Provide the (X, Y) coordinate of the cell's center where the given text is located.  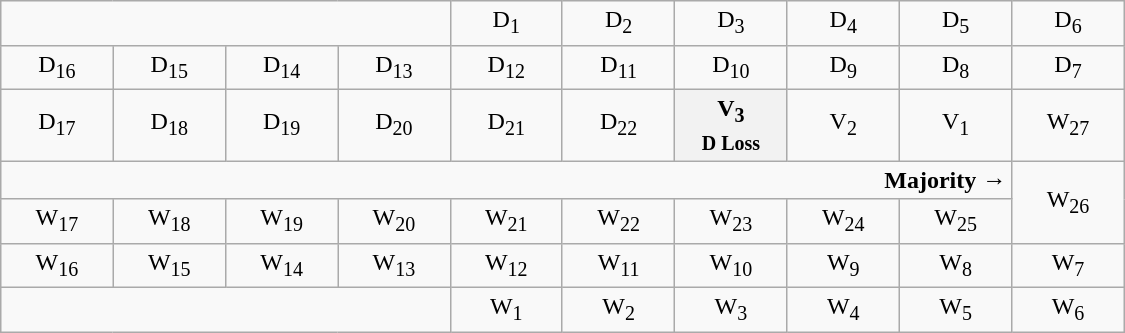
D21 (506, 124)
W18 (169, 221)
W11 (618, 265)
W22 (618, 221)
W25 (955, 221)
D5 (955, 23)
W26 (1068, 202)
W5 (955, 310)
W20 (394, 221)
D7 (1068, 67)
D18 (169, 124)
D1 (506, 23)
D15 (169, 67)
W7 (1068, 265)
W23 (731, 221)
W24 (843, 221)
V1 (955, 124)
W16 (57, 265)
D22 (618, 124)
W27 (1068, 124)
W1 (506, 310)
D3 (731, 23)
D12 (506, 67)
Majority → (506, 180)
W6 (1068, 310)
W19 (281, 221)
W15 (169, 265)
D17 (57, 124)
W14 (281, 265)
V3D Loss (731, 124)
W4 (843, 310)
W2 (618, 310)
W21 (506, 221)
D9 (843, 67)
W13 (394, 265)
W3 (731, 310)
W12 (506, 265)
D4 (843, 23)
D6 (1068, 23)
D16 (57, 67)
W10 (731, 265)
D10 (731, 67)
V2 (843, 124)
D19 (281, 124)
D13 (394, 67)
D20 (394, 124)
D14 (281, 67)
D2 (618, 23)
D11 (618, 67)
D8 (955, 67)
W8 (955, 265)
W17 (57, 221)
W9 (843, 265)
